For the text-containing cell, return its midpoint in [x, y] coordinate format. 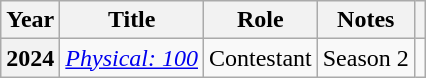
Notes [366, 20]
Title [132, 20]
Contestant [261, 58]
Physical: 100 [132, 58]
Season 2 [366, 58]
Role [261, 20]
2024 [30, 58]
Year [30, 20]
